Locate the cell with the specified text and output its [x, y] center coordinate. 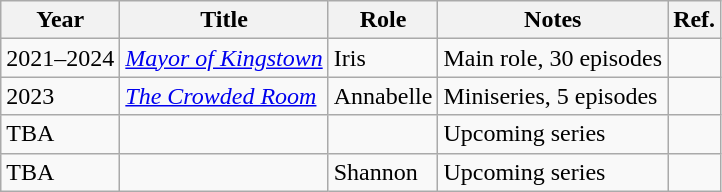
Ref. [694, 20]
Year [60, 20]
Shannon [383, 172]
Annabelle [383, 96]
The Crowded Room [224, 96]
Notes [553, 20]
Miniseries, 5 episodes [553, 96]
Title [224, 20]
2021–2024 [60, 58]
Main role, 30 episodes [553, 58]
2023 [60, 96]
Role [383, 20]
Iris [383, 58]
Mayor of Kingstown [224, 58]
